Identify which cell holds the provided text, then report its [x, y] central coordinate. 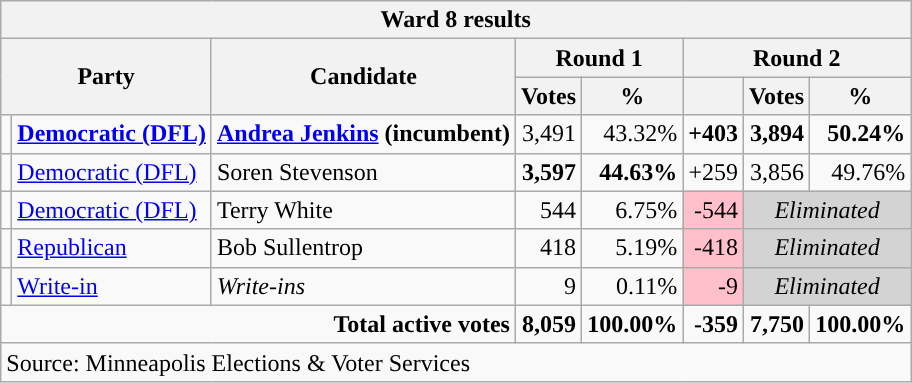
44.63% [632, 172]
Andrea Jenkins (incumbent) [363, 134]
Round 1 [598, 58]
Total active votes [258, 324]
+259 [714, 172]
Write-in [112, 286]
49.76% [860, 172]
Round 2 [797, 58]
Bob Sullentrop [363, 248]
3,894 [776, 134]
Write-ins [363, 286]
5.19% [632, 248]
7,750 [776, 324]
6.75% [632, 210]
8,059 [548, 324]
544 [548, 210]
Ward 8 results [456, 20]
3,491 [548, 134]
Soren Stevenson [363, 172]
-544 [714, 210]
Republican [112, 248]
3,597 [548, 172]
Candidate [363, 77]
-359 [714, 324]
Terry White [363, 210]
Source: Minneapolis Elections & Voter Services [456, 362]
-418 [714, 248]
0.11% [632, 286]
9 [548, 286]
+403 [714, 134]
50.24% [860, 134]
Party [106, 77]
43.32% [632, 134]
-9 [714, 286]
418 [548, 248]
3,856 [776, 172]
